Output the [x, y] coordinate of the center of the cell containing the given text.  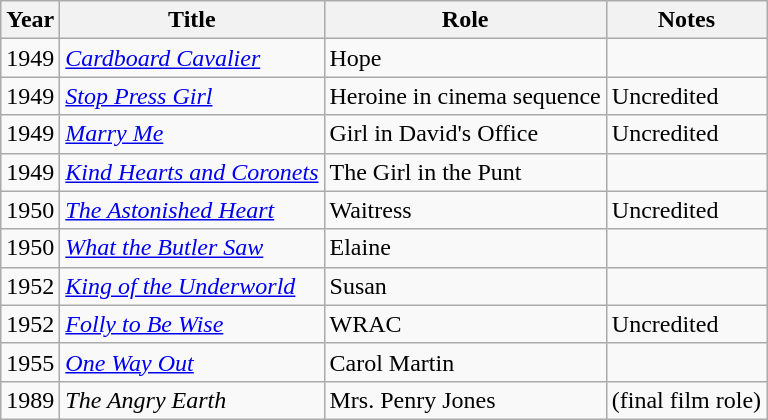
WRAC [465, 324]
Title [192, 20]
The Girl in the Punt [465, 172]
Heroine in cinema sequence [465, 96]
Waitress [465, 210]
Notes [686, 20]
The Angry Earth [192, 400]
The Astonished Heart [192, 210]
Cardboard Cavalier [192, 58]
Marry Me [192, 134]
What the Butler Saw [192, 248]
Stop Press Girl [192, 96]
Year [30, 20]
Hope [465, 58]
1989 [30, 400]
Folly to Be Wise [192, 324]
(final film role) [686, 400]
Susan [465, 286]
Carol Martin [465, 362]
Kind Hearts and Coronets [192, 172]
Girl in David's Office [465, 134]
Mrs. Penry Jones [465, 400]
One Way Out [192, 362]
1955 [30, 362]
Role [465, 20]
Elaine [465, 248]
King of the Underworld [192, 286]
